Extract the [x, y] coordinate from the center of the cell holding the provided text.  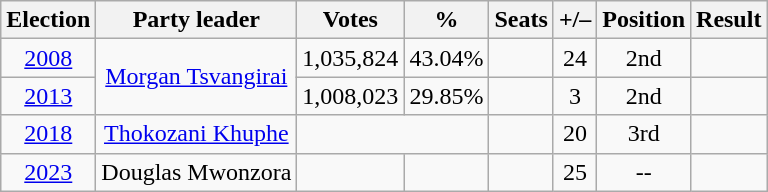
Party leader [196, 20]
20 [574, 134]
43.04% [446, 58]
2018 [48, 134]
Result [729, 20]
2013 [48, 96]
Thokozani Khuphe [196, 134]
1,035,824 [350, 58]
Votes [350, 20]
1,008,023 [350, 96]
Morgan Tsvangirai [196, 77]
3rd [644, 134]
3 [574, 96]
Seats [521, 20]
Election [48, 20]
-- [644, 172]
% [446, 20]
Position [644, 20]
25 [574, 172]
2008 [48, 58]
Douglas Mwonzora [196, 172]
2023 [48, 172]
29.85% [446, 96]
24 [574, 58]
+/– [574, 20]
